Locate the cell with the specified text and output its [X, Y] center coordinate. 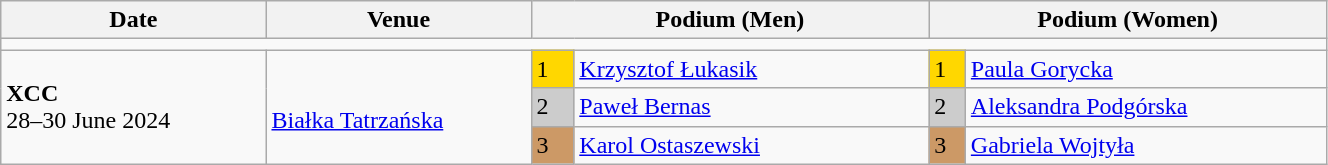
Podium (Men) [730, 20]
Venue [398, 20]
Date [134, 20]
Paula Gorycka [1146, 69]
Aleksandra Podgórska [1146, 107]
Białka Tatrzańska [398, 107]
Gabriela Wojtyła [1146, 145]
Karol Ostaszewski [752, 145]
Paweł Bernas [752, 107]
Krzysztof Łukasik [752, 69]
XCC 28–30 June 2024 [134, 107]
Podium (Women) [1128, 20]
